For the text-containing cell, return its midpoint in (X, Y) coordinate format. 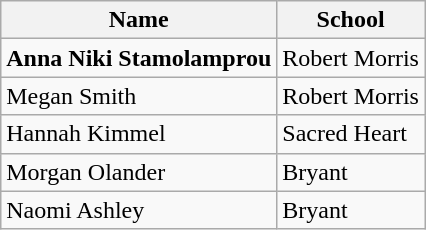
Name (139, 20)
Anna Niki Stamolamprou (139, 58)
Naomi Ashley (139, 210)
Morgan Olander (139, 172)
Hannah Kimmel (139, 134)
Sacred Heart (351, 134)
Megan Smith (139, 96)
School (351, 20)
